Search for the cell housing the specified text and yield its [x, y] center coordinate. 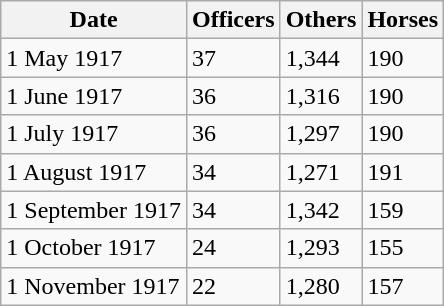
1 June 1917 [94, 96]
159 [403, 210]
1 September 1917 [94, 210]
1,297 [321, 134]
Others [321, 20]
Officers [233, 20]
1,271 [321, 172]
37 [233, 58]
1 August 1917 [94, 172]
191 [403, 172]
1,344 [321, 58]
1,316 [321, 96]
1 October 1917 [94, 248]
1,293 [321, 248]
1 May 1917 [94, 58]
157 [403, 286]
24 [233, 248]
Horses [403, 20]
22 [233, 286]
155 [403, 248]
Date [94, 20]
1,342 [321, 210]
1,280 [321, 286]
1 July 1917 [94, 134]
1 November 1917 [94, 286]
